Locate the cell with the specified text and output its (X, Y) center coordinate. 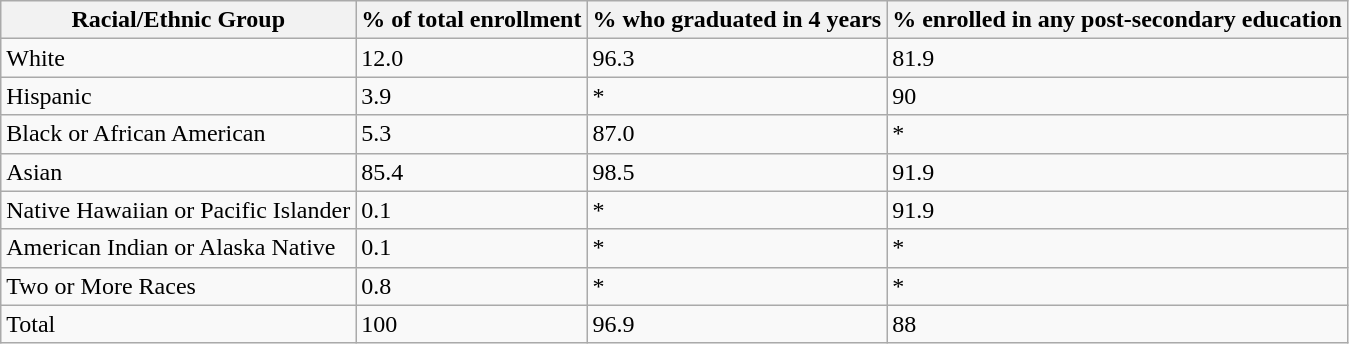
Total (178, 324)
90 (1118, 96)
Black or African American (178, 134)
98.5 (737, 172)
5.3 (472, 134)
81.9 (1118, 58)
White (178, 58)
Two or More Races (178, 286)
88 (1118, 324)
100 (472, 324)
Native Hawaiian or Pacific Islander (178, 210)
% who graduated in 4 years (737, 20)
0.8 (472, 286)
96.9 (737, 324)
Asian (178, 172)
Hispanic (178, 96)
American Indian or Alaska Native (178, 248)
% of total enrollment (472, 20)
% enrolled in any post-secondary education (1118, 20)
12.0 (472, 58)
96.3 (737, 58)
85.4 (472, 172)
3.9 (472, 96)
Racial/Ethnic Group (178, 20)
87.0 (737, 134)
